For the text-containing cell, return its midpoint in (X, Y) coordinate format. 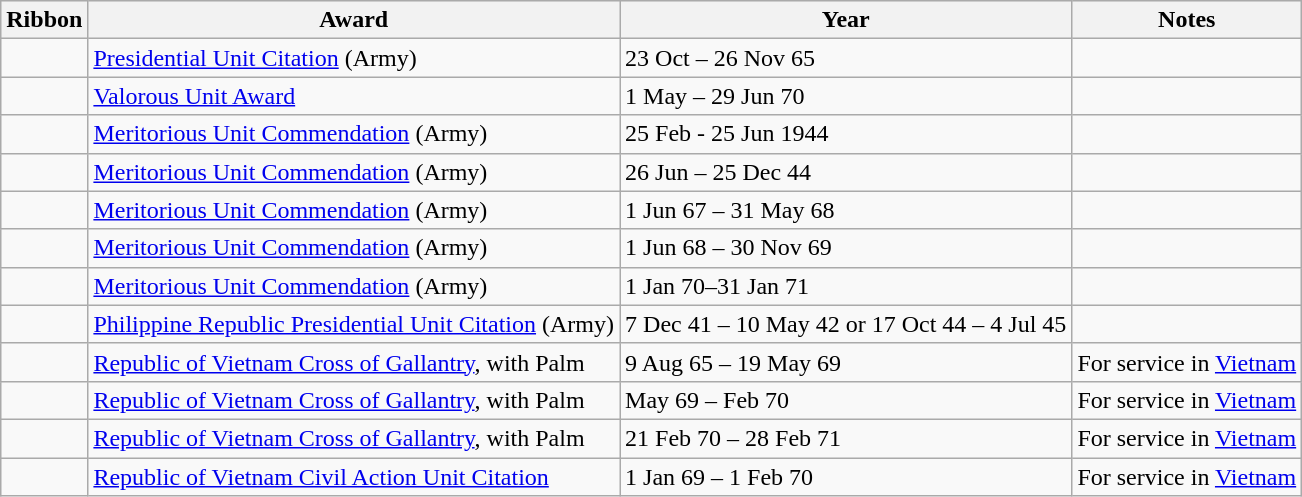
Ribbon (44, 20)
1 May – 29 Jun 70 (846, 96)
Award (354, 20)
1 Jun 67 – 31 May 68 (846, 210)
1 Jan 70–31 Jan 71 (846, 286)
25 Feb - 25 Jun 1944 (846, 134)
7 Dec 41 – 10 May 42 or 17 Oct 44 – 4 Jul 45 (846, 324)
May 69 – Feb 70 (846, 400)
9 Aug 65 – 19 May 69 (846, 362)
1 Jan 69 – 1 Feb 70 (846, 477)
Notes (1187, 20)
26 Jun – 25 Dec 44 (846, 172)
21 Feb 70 – 28 Feb 71 (846, 438)
Valorous Unit Award (354, 96)
23 Oct – 26 Nov 65 (846, 58)
1 Jun 68 – 30 Nov 69 (846, 248)
Presidential Unit Citation (Army) (354, 58)
Republic of Vietnam Civil Action Unit Citation (354, 477)
Year (846, 20)
Philippine Republic Presidential Unit Citation (Army) (354, 324)
